Detect which cell encompasses the target text, then output its (X, Y) center coordinate. 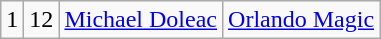
1 (12, 20)
Orlando Magic (302, 20)
Michael Doleac (141, 20)
12 (42, 20)
